Pinpoint the cell where the given text exists, returning its (x, y) midpoint coordinate. 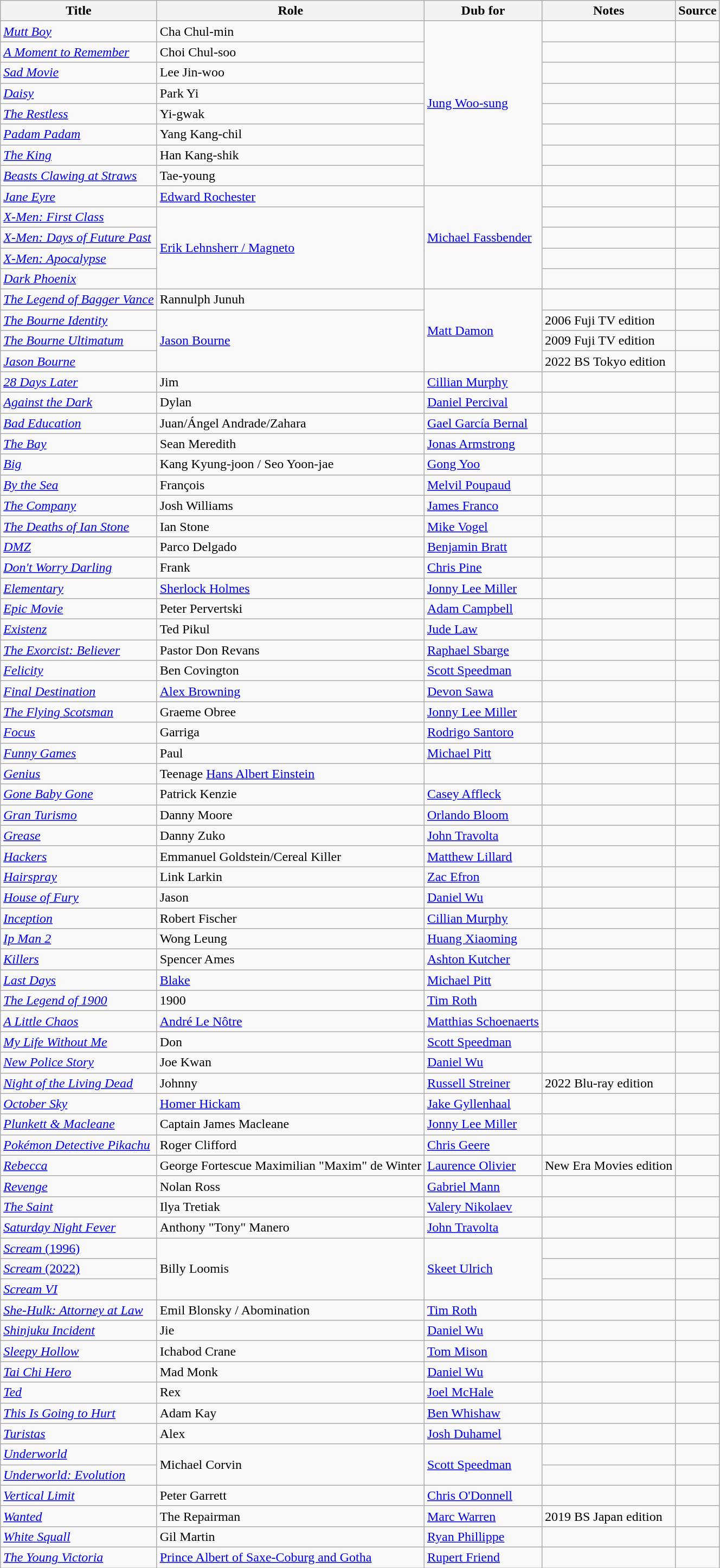
Rex (291, 1392)
George Fortescue Maximilian "Maxim" de Winter (291, 1165)
Ian Stone (291, 526)
Rebecca (79, 1165)
Prince Albert of Saxe-Coburg and Gotha (291, 1557)
The Young Victoria (79, 1557)
Beasts Clawing at Straws (79, 176)
Felicity (79, 671)
Johnny (291, 1083)
Spencer Ames (291, 960)
Adam Campbell (483, 609)
Peter Garrett (291, 1495)
Daisy (79, 93)
Jude Law (483, 630)
The Flying Scotsman (79, 712)
Night of the Living Dead (79, 1083)
Ashton Kutcher (483, 960)
Tae-young (291, 176)
Scream (1996) (79, 1248)
New Era Movies edition (608, 1165)
The King (79, 155)
Pokémon Detective Pikachu (79, 1145)
Robert Fischer (291, 918)
Edward Rochester (291, 196)
DMZ (79, 547)
Epic Movie (79, 609)
Inception (79, 918)
Underworld: Evolution (79, 1475)
Ichabod Crane (291, 1351)
Emmanuel Goldstein/Cereal Killer (291, 856)
Graeme Obree (291, 712)
Emil Blonsky / Abomination (291, 1310)
Gil Martin (291, 1537)
Park Yi (291, 93)
Ted Pikul (291, 630)
Devon Sawa (483, 691)
X-Men: Days of Future Past (79, 237)
2022 BS Tokyo edition (608, 361)
Chris O'Donnell (483, 1495)
Existenz (79, 630)
2006 Fuji TV edition (608, 320)
Jim (291, 382)
Benjamin Bratt (483, 547)
Ip Man 2 (79, 939)
Gabriel Mann (483, 1186)
Frank (291, 567)
Danny Moore (291, 815)
Russell Streiner (483, 1083)
Ryan Phillippe (483, 1537)
Dub for (483, 11)
Jonas Armstrong (483, 444)
Daniel Percival (483, 403)
The Exorcist: Believer (79, 650)
Sleepy Hollow (79, 1351)
Funny Games (79, 753)
Killers (79, 960)
Underworld (79, 1454)
Parco Delgado (291, 547)
The Saint (79, 1207)
Sean Meredith (291, 444)
Jung Woo-sung (483, 103)
Scream VI (79, 1290)
Hairspray (79, 877)
Skeet Ulrich (483, 1268)
She-Hulk: Attorney at Law (79, 1310)
Michael Fassbender (483, 237)
The Legend of 1900 (79, 1001)
Juan/Ángel Andrade/Zahara (291, 423)
Vertical Limit (79, 1495)
Saturday Night Fever (79, 1227)
Dylan (291, 403)
André Le Nôtre (291, 1021)
Matthew Lillard (483, 856)
White Squall (79, 1537)
Elementary (79, 588)
Last Days (79, 980)
A Little Chaos (79, 1021)
Rannulph Junuh (291, 300)
Sad Movie (79, 73)
Peter Pervertski (291, 609)
Joe Kwan (291, 1062)
Paul (291, 753)
Focus (79, 733)
Raphael Sbarge (483, 650)
Matt Damon (483, 331)
Title (79, 11)
Jane Eyre (79, 196)
Nolan Ross (291, 1186)
Dark Phoenix (79, 279)
James Franco (483, 506)
The Legend of Bagger Vance (79, 300)
Rupert Friend (483, 1557)
Gael García Bernal (483, 423)
X-Men: First Class (79, 217)
The Bourne Identity (79, 320)
Yang Kang-chil (291, 134)
By the Sea (79, 485)
Casey Affleck (483, 794)
Grease (79, 835)
This Is Going to Hurt (79, 1413)
Jie (291, 1331)
Huang Xiaoming (483, 939)
Josh Williams (291, 506)
Melvil Poupaud (483, 485)
Han Kang-shik (291, 155)
Kang Kyung-joon / Seo Yoon-jae (291, 464)
Don't Worry Darling (79, 567)
Ilya Tretiak (291, 1207)
1900 (291, 1001)
Final Destination (79, 691)
Bad Education (79, 423)
Anthony "Tony" Manero (291, 1227)
House of Fury (79, 897)
Danny Zuko (291, 835)
Valery Nikolaev (483, 1207)
Turistas (79, 1434)
Sherlock Holmes (291, 588)
X-Men: Apocalypse (79, 258)
Ted (79, 1392)
Captain James Macleane (291, 1124)
Shinjuku Incident (79, 1331)
My Life Without Me (79, 1042)
Role (291, 11)
Pastor Don Revans (291, 650)
Choi Chul-soo (291, 52)
Wong Leung (291, 939)
New Police Story (79, 1062)
The Company (79, 506)
Cha Chul-min (291, 31)
Plunkett & Macleane (79, 1124)
Tom Mison (483, 1351)
Roger Clifford (291, 1145)
A Moment to Remember (79, 52)
Scream (2022) (79, 1269)
Lee Jin-woo (291, 73)
Marc Warren (483, 1516)
Patrick Kenzie (291, 794)
Billy Loomis (291, 1268)
Gong Yoo (483, 464)
Laurence Olivier (483, 1165)
Against the Dark (79, 403)
Homer Hickam (291, 1104)
Alex Browning (291, 691)
28 Days Later (79, 382)
Josh Duhamel (483, 1434)
Yi-gwak (291, 114)
The Repairman (291, 1516)
Joel McHale (483, 1392)
Jake Gyllenhaal (483, 1104)
Mad Monk (291, 1372)
Adam Kay (291, 1413)
Jason (291, 897)
Ben Covington (291, 671)
Zac Efron (483, 877)
Tai Chi Hero (79, 1372)
Rodrigo Santoro (483, 733)
François (291, 485)
Teenage Hans Albert Einstein (291, 774)
The Restless (79, 114)
2019 BS Japan edition (608, 1516)
Ben Whishaw (483, 1413)
Gran Turismo (79, 815)
Notes (608, 11)
Alex (291, 1434)
Garriga (291, 733)
Chris Geere (483, 1145)
Orlando Bloom (483, 815)
Erik Lehnsherr / Magneto (291, 248)
The Bourne Ultimatum (79, 341)
Wanted (79, 1516)
Mutt Boy (79, 31)
Padam Padam (79, 134)
Source (697, 11)
Gone Baby Gone (79, 794)
Chris Pine (483, 567)
Revenge (79, 1186)
Michael Corvin (291, 1465)
October Sky (79, 1104)
2022 Blu-ray edition (608, 1083)
The Deaths of Ian Stone (79, 526)
Link Larkin (291, 877)
Matthias Schoenaerts (483, 1021)
Big (79, 464)
Mike Vogel (483, 526)
2009 Fuji TV edition (608, 341)
Genius (79, 774)
Blake (291, 980)
Hackers (79, 856)
Don (291, 1042)
The Bay (79, 444)
